Capture the cell that displays the provided text and extract its [x, y] central coordinate. 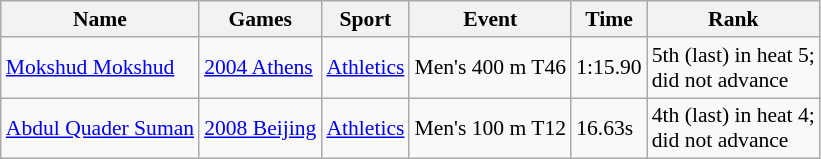
Men's 100 m T12 [490, 128]
1:15.90 [608, 68]
Time [608, 19]
4th (last) in heat 4;did not advance [734, 128]
2008 Beijing [260, 128]
Rank [734, 19]
16.63s [608, 128]
Name [100, 19]
Men's 400 m T46 [490, 68]
2004 Athens [260, 68]
Sport [365, 19]
Games [260, 19]
Abdul Quader Suman [100, 128]
Mokshud Mokshud [100, 68]
Event [490, 19]
5th (last) in heat 5;did not advance [734, 68]
